Find where the given text appears and provide that cell's center as (X, Y) coordinate. 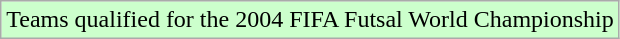
Teams qualified for the 2004 FIFA Futsal World Championship (310, 20)
